Pinpoint the cell where the given text exists, returning its (x, y) midpoint coordinate. 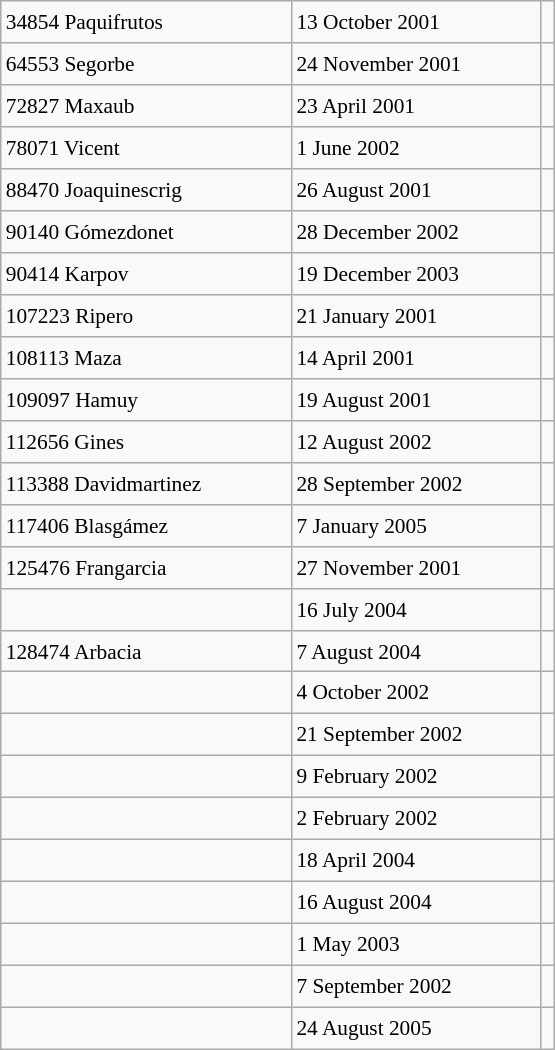
112656 Gines (146, 441)
16 July 2004 (416, 609)
78071 Vicent (146, 148)
7 January 2005 (416, 525)
21 September 2002 (416, 735)
27 November 2001 (416, 567)
107223 Ripero (146, 316)
7 September 2002 (416, 986)
109097 Hamuy (146, 399)
90414 Karpov (146, 274)
34854 Paquifrutos (146, 22)
117406 Blasgámez (146, 525)
19 December 2003 (416, 274)
24 November 2001 (416, 64)
4 October 2002 (416, 693)
12 August 2002 (416, 441)
128474 Arbacia (146, 651)
113388 Davidmartinez (146, 483)
24 August 2005 (416, 1028)
90140 Gómezdonet (146, 232)
64553 Segorbe (146, 64)
108113 Maza (146, 358)
19 August 2001 (416, 399)
1 June 2002 (416, 148)
13 October 2001 (416, 22)
28 December 2002 (416, 232)
7 August 2004 (416, 651)
125476 Frangarcia (146, 567)
18 April 2004 (416, 861)
88470 Joaquinescrig (146, 190)
28 September 2002 (416, 483)
23 April 2001 (416, 106)
16 August 2004 (416, 903)
72827 Maxaub (146, 106)
2 February 2002 (416, 819)
9 February 2002 (416, 777)
14 April 2001 (416, 358)
21 January 2001 (416, 316)
26 August 2001 (416, 190)
1 May 2003 (416, 945)
